Determine the (x, y) coordinate at the center of the cell enclosing the given text.  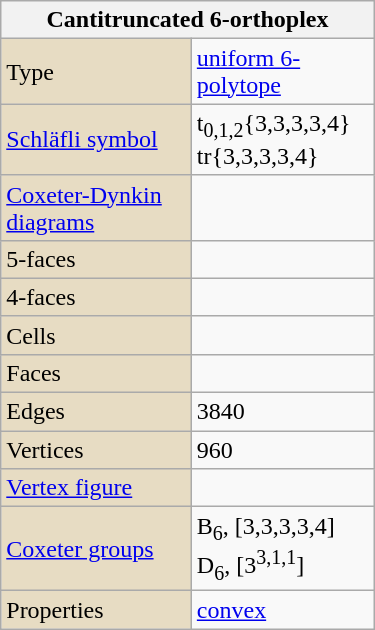
Cantitruncated 6-orthoplex (188, 20)
Cells (96, 335)
Vertex figure (96, 488)
Coxeter groups (96, 549)
Coxeter-Dynkin diagrams (96, 208)
Faces (96, 373)
uniform 6-polytope (282, 72)
5-faces (96, 259)
Vertices (96, 450)
Schläfli symbol (96, 140)
960 (282, 450)
Properties (96, 610)
4-faces (96, 297)
t0,1,2{3,3,3,3,4}tr{3,3,3,3,4} (282, 140)
convex (282, 610)
Type (96, 72)
3840 (282, 412)
Edges (96, 412)
B6, [3,3,3,3,4]D6, [33,1,1] (282, 549)
